Determine the [x, y] coordinate at the center of the cell enclosing the given text.  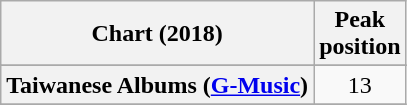
Chart (2018) [158, 34]
Taiwanese Albums (G-Music) [158, 85]
Peakposition [360, 34]
13 [360, 85]
